Locate the cell with the specified text and output its (X, Y) center coordinate. 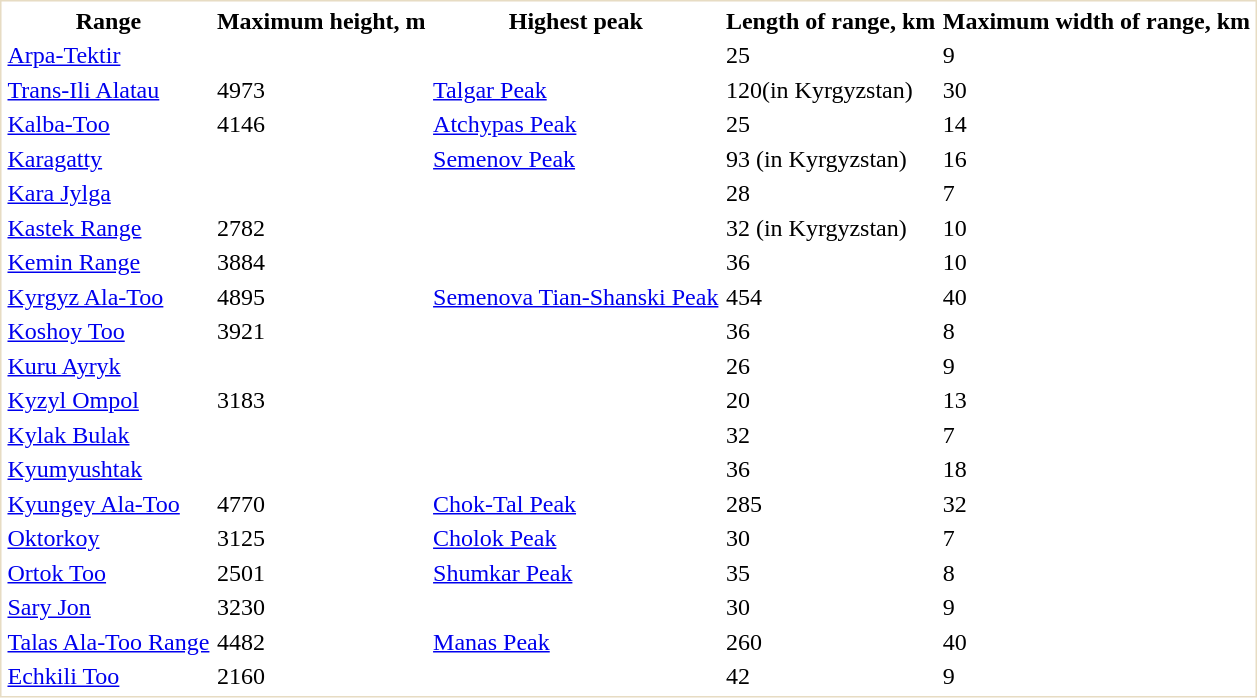
Kyumyushtak (108, 469)
4895 (321, 297)
Highest peak (576, 21)
Ortok Too (108, 573)
26 (830, 366)
Chok-Tal Peak (576, 504)
Semenov Peak (576, 159)
Atchypas Peak (576, 125)
4973 (321, 90)
Talas Ala-Too Range (108, 642)
3230 (321, 607)
Kastek Range (108, 228)
18 (1096, 469)
42 (830, 677)
Kyungey Ala-Too (108, 504)
Cholok Peak (576, 539)
Koshoy Too (108, 331)
Semenova Tian-Shanski Peak (576, 297)
Kylak Bulak (108, 435)
Karagatty (108, 159)
Arpa-Tektir (108, 55)
Kyrgyz Ala-Too (108, 297)
20 (830, 401)
4770 (321, 504)
285 (830, 504)
2160 (321, 677)
Sary Jon (108, 607)
Shumkar Peak (576, 573)
2501 (321, 573)
Length of range, km (830, 21)
Oktorkoy (108, 539)
2782 (321, 228)
32 (in Kyrgyzstan) (830, 228)
Kalba-Too (108, 125)
13 (1096, 401)
120(in Kyrgyzstan) (830, 90)
Maximum height, m (321, 21)
Maximum width of range, km (1096, 21)
3884 (321, 263)
Kara Jylga (108, 193)
3125 (321, 539)
93 (in Kyrgyzstan) (830, 159)
454 (830, 297)
Manas Peak (576, 642)
Kyzyl Ompol (108, 401)
Kemin Range (108, 263)
3183 (321, 401)
35 (830, 573)
3921 (321, 331)
Kuru Ayryk (108, 366)
4146 (321, 125)
14 (1096, 125)
Echkili Too (108, 677)
28 (830, 193)
260 (830, 642)
16 (1096, 159)
Trans-Ili Alatau (108, 90)
Talgar Peak (576, 90)
Range (108, 21)
4482 (321, 642)
